Pinpoint the cell where the given text exists, returning its (x, y) midpoint coordinate. 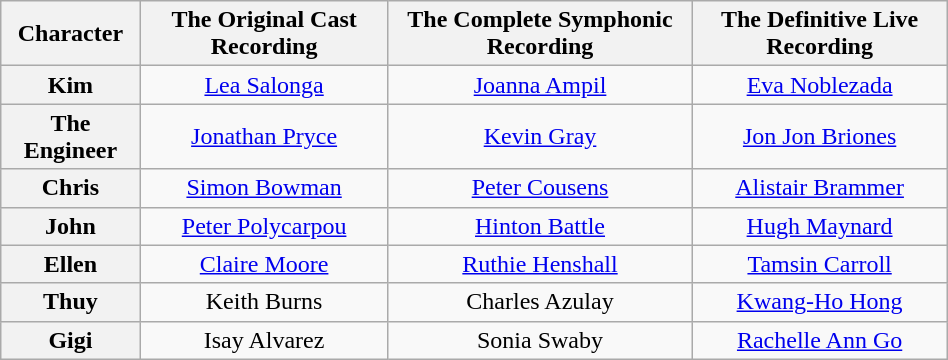
Lea Salonga (264, 85)
Isay Alvarez (264, 340)
Joanna Ampil (540, 85)
Gigi (70, 340)
John (70, 226)
Peter Polycarpou (264, 226)
Thuy (70, 302)
Jon Jon Briones (820, 136)
Sonia Swaby (540, 340)
Simon Bowman (264, 188)
Eva Noblezada (820, 85)
Chris (70, 188)
The Engineer (70, 136)
Kim (70, 85)
Ruthie Henshall (540, 264)
Hugh Maynard (820, 226)
Alistair Brammer (820, 188)
Tamsin Carroll (820, 264)
Keith Burns (264, 302)
The Original Cast Recording (264, 34)
The Definitive Live Recording (820, 34)
Kwang-Ho Hong (820, 302)
Hinton Battle (540, 226)
Character (70, 34)
Ellen (70, 264)
Kevin Gray (540, 136)
The Complete Symphonic Recording (540, 34)
Claire Moore (264, 264)
Charles Azulay (540, 302)
Rachelle Ann Go (820, 340)
Peter Cousens (540, 188)
Jonathan Pryce (264, 136)
